Provide the (X, Y) coordinate of the cell's center where the given text is located.  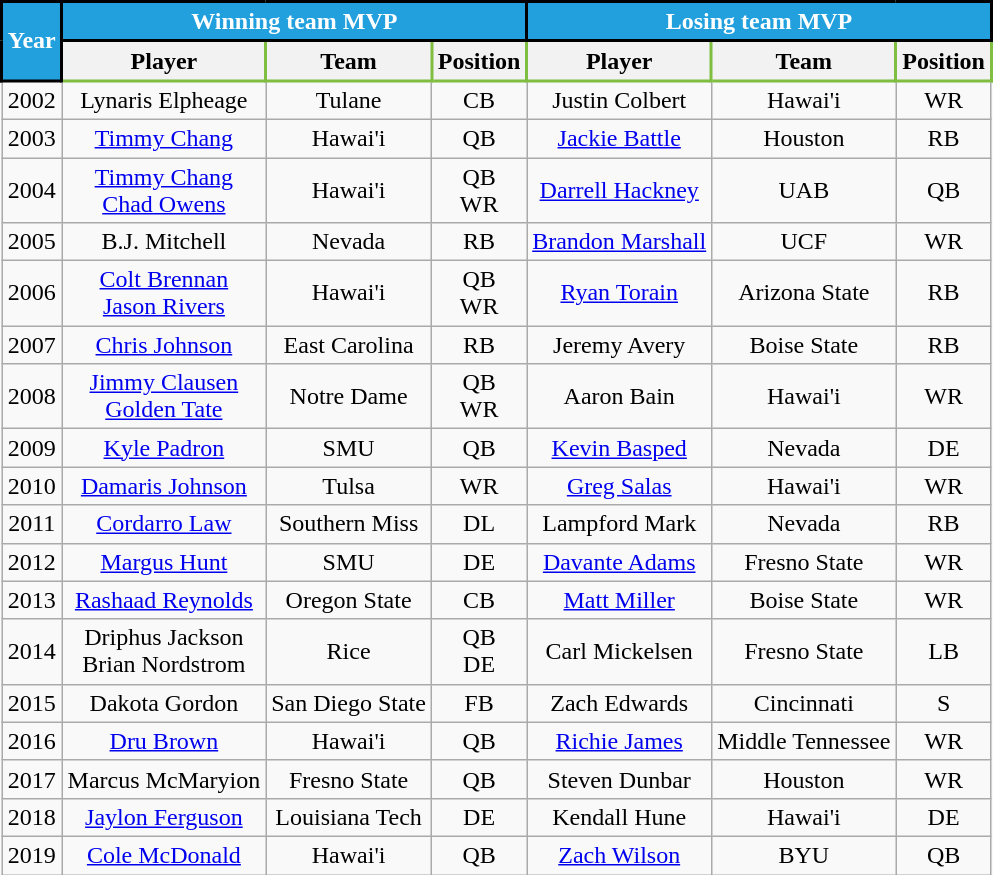
Jimmy ClausenGolden Tate (164, 396)
Kyle Padron (164, 448)
LB (944, 652)
Dru Brown (164, 741)
Aaron Bain (620, 396)
2003 (32, 138)
Timmy Chang (164, 138)
2015 (32, 703)
QBDE (478, 652)
Winning team MVP (294, 22)
2004 (32, 190)
Brandon Marshall (620, 242)
B.J. Mitchell (164, 242)
Zach Edwards (620, 703)
Middle Tennessee (804, 741)
Rashaad Reynolds (164, 600)
2018 (32, 817)
2008 (32, 396)
East Carolina (349, 345)
Matt Miller (620, 600)
2009 (32, 448)
Lampford Mark (620, 524)
Southern Miss (349, 524)
Colt BrennanJason Rivers (164, 294)
2005 (32, 242)
UAB (804, 190)
Kevin Basped (620, 448)
Cordarro Law (164, 524)
Carl Mickelsen (620, 652)
Jaylon Ferguson (164, 817)
Lynaris Elpheage (164, 100)
Rice (349, 652)
Zach Wilson (620, 855)
Tulsa (349, 486)
Justin Colbert (620, 100)
BYU (804, 855)
Cole McDonald (164, 855)
DL (478, 524)
Losing team MVP (760, 22)
Driphus JacksonBrian Nordstrom (164, 652)
S (944, 703)
2010 (32, 486)
Chris Johnson (164, 345)
2006 (32, 294)
FB (478, 703)
Jackie Battle (620, 138)
2014 (32, 652)
Timmy ChangChad Owens (164, 190)
Steven Dunbar (620, 779)
Cincinnati (804, 703)
Margus Hunt (164, 562)
2017 (32, 779)
2016 (32, 741)
Tulane (349, 100)
2012 (32, 562)
2007 (32, 345)
Richie James (620, 741)
Damaris Johnson (164, 486)
2011 (32, 524)
Jeremy Avery (620, 345)
Ryan Torain (620, 294)
2002 (32, 100)
2013 (32, 600)
Greg Salas (620, 486)
Dakota Gordon (164, 703)
Notre Dame (349, 396)
Davante Adams (620, 562)
Darrell Hackney (620, 190)
Louisiana Tech (349, 817)
Year (32, 42)
Marcus McMaryion (164, 779)
UCF (804, 242)
Kendall Hune (620, 817)
2019 (32, 855)
San Diego State (349, 703)
Oregon State (349, 600)
Arizona State (804, 294)
